Identify which cell holds the provided text, then report its (x, y) central coordinate. 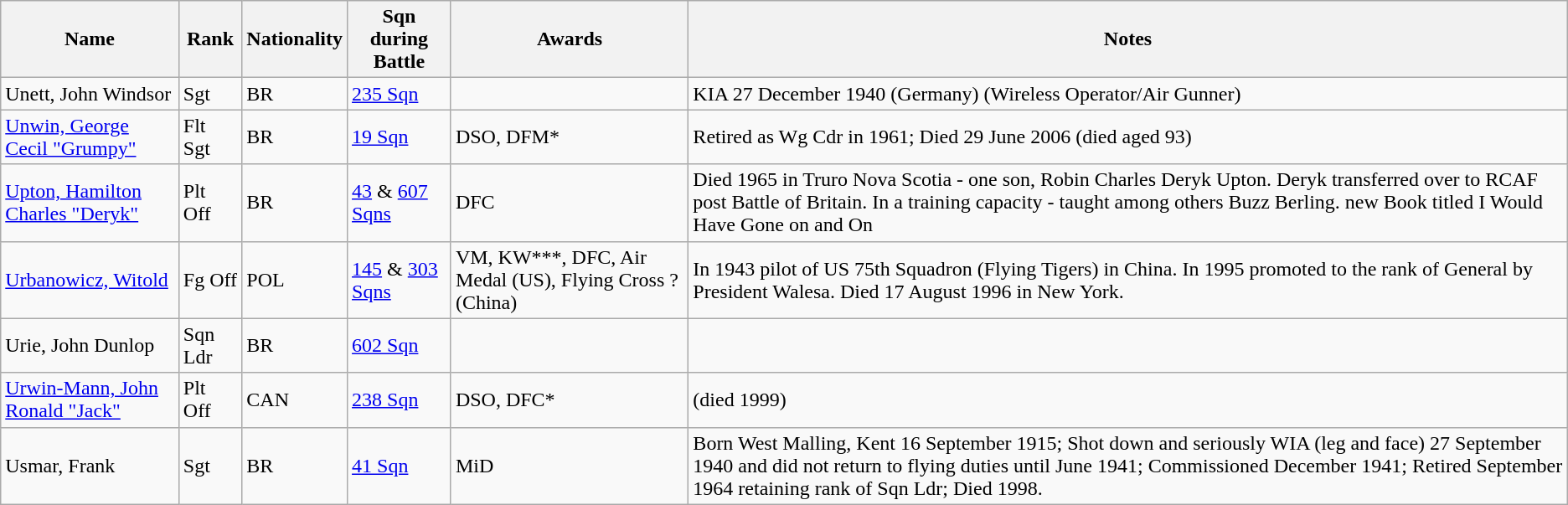
Urie, John Dunlop (90, 345)
Notes (1127, 39)
Fg Off (209, 280)
POL (295, 280)
Retired as Wg Cdr in 1961; Died 29 June 2006 (died aged 93) (1127, 137)
43 & 607 Sqns (400, 203)
DSO, DFM* (570, 137)
DFC (570, 203)
Awards (570, 39)
Urbanowicz, Witold (90, 280)
Upton, Hamilton Charles "Deryk" (90, 203)
238 Sqn (400, 400)
19 Sqn (400, 137)
Urwin-Mann, John Ronald "Jack" (90, 400)
Unett, John Windsor (90, 94)
602 Sqn (400, 345)
Nationality (295, 39)
VM, KW***, DFC, Air Medal (US), Flying Cross ? (China) (570, 280)
Usmar, Frank (90, 466)
Sqn during Battle (400, 39)
Sqn Ldr (209, 345)
Rank (209, 39)
CAN (295, 400)
DSO, DFC* (570, 400)
41 Sqn (400, 466)
KIA 27 December 1940 (Germany) (Wireless Operator/Air Gunner) (1127, 94)
235 Sqn (400, 94)
Name (90, 39)
Unwin, George Cecil "Grumpy" (90, 137)
MiD (570, 466)
(died 1999) (1127, 400)
Flt Sgt (209, 137)
145 & 303 Sqns (400, 280)
